Extract the [x, y] coordinate from the center of the cell holding the provided text.  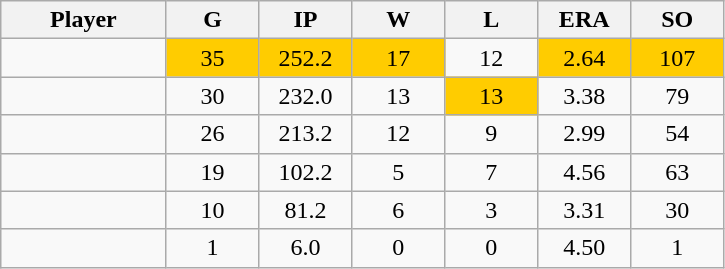
6 [398, 210]
17 [398, 58]
5 [398, 172]
7 [492, 172]
4.56 [584, 172]
SO [678, 20]
81.2 [306, 210]
63 [678, 172]
3.38 [584, 96]
4.50 [584, 248]
G [212, 20]
3 [492, 210]
2.99 [584, 134]
9 [492, 134]
107 [678, 58]
232.0 [306, 96]
19 [212, 172]
252.2 [306, 58]
102.2 [306, 172]
10 [212, 210]
3.31 [584, 210]
54 [678, 134]
6.0 [306, 248]
L [492, 20]
213.2 [306, 134]
ERA [584, 20]
IP [306, 20]
79 [678, 96]
Player [84, 20]
35 [212, 58]
26 [212, 134]
2.64 [584, 58]
W [398, 20]
